Determine the [X, Y] coordinate at the center of the cell enclosing the given text.  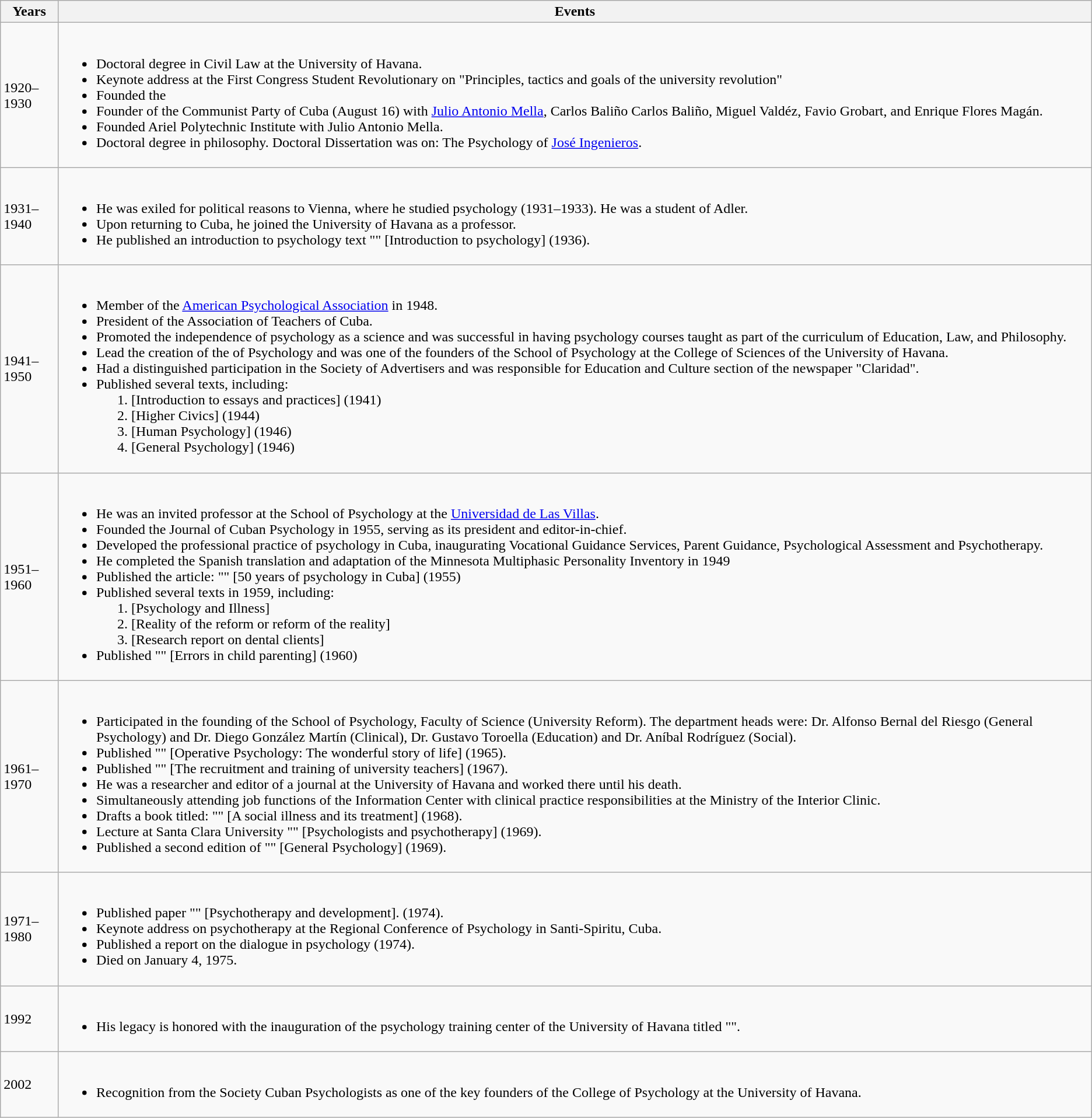
Events [575, 12]
1992 [29, 1019]
Recognition from the Society Cuban Psychologists as one of the key founders of the College of Psychology at the University of Havana. [575, 1084]
2002 [29, 1084]
1951–1960 [29, 577]
1941–1950 [29, 369]
1931–1940 [29, 216]
1961–1970 [29, 776]
His legacy is honored with the inauguration of the psychology training center of the University of Havana titled "". [575, 1019]
Years [29, 12]
1971–1980 [29, 929]
1920–1930 [29, 95]
